Capture the cell that displays the provided text and extract its (x, y) central coordinate. 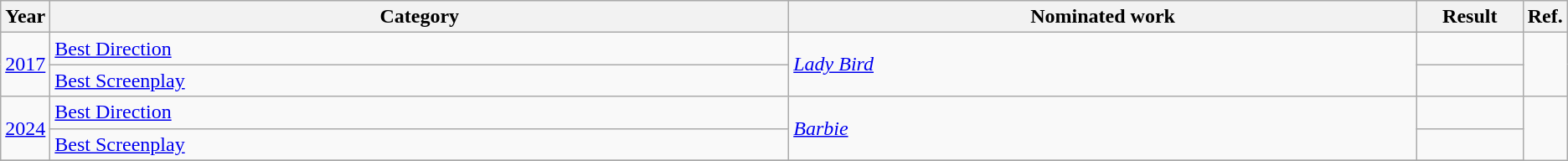
2017 (25, 65)
Ref. (1545, 17)
Result (1469, 17)
Year (25, 17)
Barbie (1103, 128)
Nominated work (1103, 17)
Category (420, 17)
Lady Bird (1103, 65)
2024 (25, 128)
